Search for the cell housing the specified text and yield its (x, y) center coordinate. 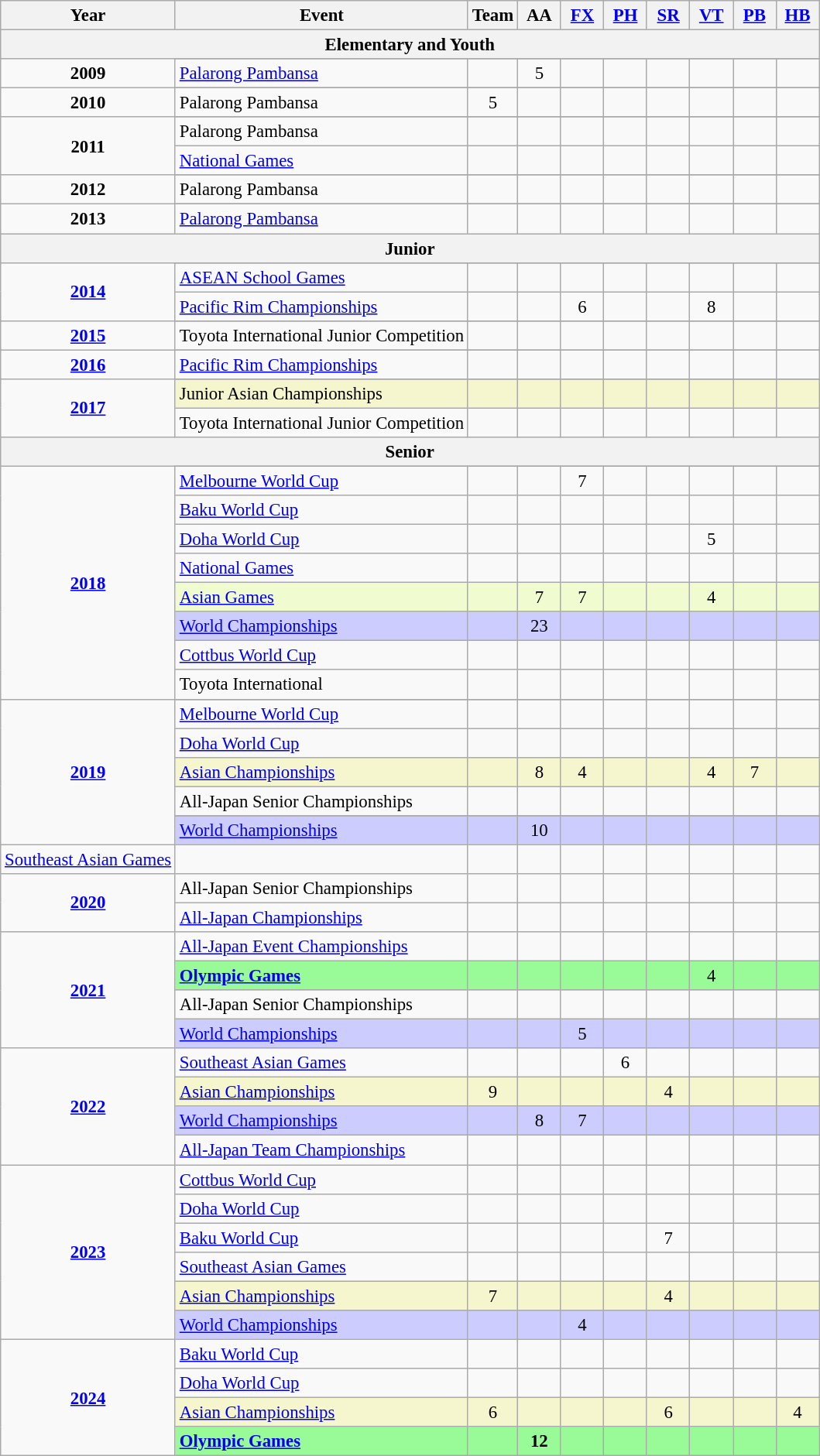
SR (668, 15)
2024 (88, 1397)
9 (492, 1092)
23 (540, 626)
2022 (88, 1106)
All-Japan Team Championships (321, 1150)
Year (88, 15)
ASEAN School Games (321, 277)
Junior Asian Championships (321, 394)
2020 (88, 903)
HB (798, 15)
AA (540, 15)
2019 (88, 772)
All-Japan Championships (321, 917)
2021 (88, 990)
Team (492, 15)
2015 (88, 335)
Event (321, 15)
Elementary and Youth (410, 45)
PB (755, 15)
12 (540, 1441)
2011 (88, 146)
FX (582, 15)
Toyota International (321, 685)
10 (540, 831)
2010 (88, 103)
2016 (88, 365)
Asian Games (321, 598)
PH (626, 15)
2013 (88, 219)
2012 (88, 190)
2009 (88, 74)
Junior (410, 248)
2017 (88, 409)
VT (712, 15)
Senior (410, 452)
2018 (88, 582)
2023 (88, 1252)
All-Japan Event Championships (321, 947)
2014 (88, 291)
